For the text-containing cell, return its midpoint in (X, Y) coordinate format. 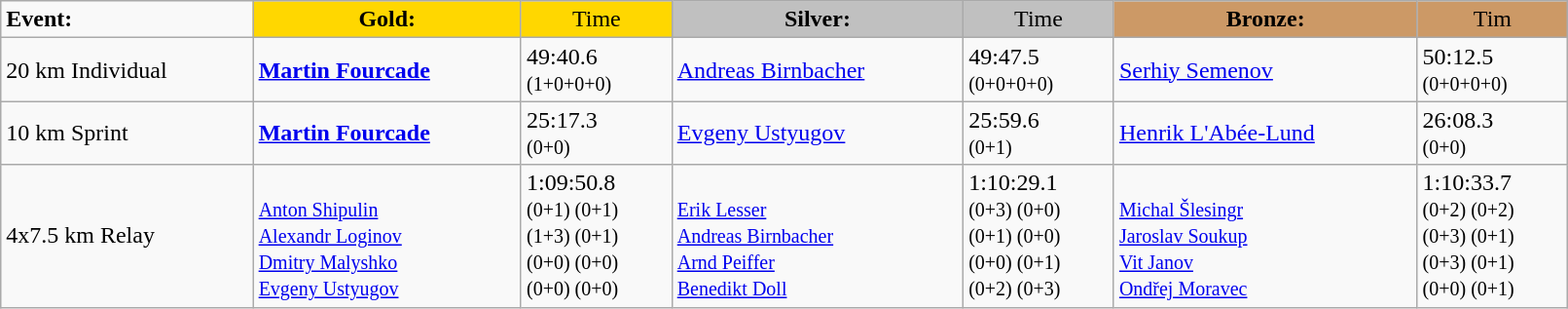
Gold: (387, 19)
20 km Individual (127, 70)
Serhiy Semenov (1265, 70)
25:59.6(0+1) (1039, 133)
49:47.5(0+0+0+0) (1039, 70)
Michal ŠlesingrJaroslav SoukupVit JanovOndřej Moravec (1265, 236)
Silver: (818, 19)
Evgeny Ustyugov (818, 133)
Andreas Birnbacher (818, 70)
50:12.5(0+0+0+0) (1493, 70)
1:10:33.7(0+2) (0+2)(0+3) (0+1)(0+3) (0+1)(0+0) (0+1) (1493, 236)
Tim (1493, 19)
25:17.3(0+0) (596, 133)
Event: (127, 19)
1:09:50.8(0+1) (0+1)(1+3) (0+1)(0+0) (0+0)(0+0) (0+0) (596, 236)
Henrik L'Abée-Lund (1265, 133)
1:10:29.1(0+3) (0+0)(0+1) (0+0)(0+0) (0+1)(0+2) (0+3) (1039, 236)
4x7.5 km Relay (127, 236)
Erik LesserAndreas BirnbacherArnd PeifferBenedikt Doll (818, 236)
26:08.3(0+0) (1493, 133)
Anton ShipulinAlexandr LoginovDmitry MalyshkoEvgeny Ustyugov (387, 236)
10 km Sprint (127, 133)
49:40.6(1+0+0+0) (596, 70)
Bronze: (1265, 19)
